For the text-containing cell, return its midpoint in [x, y] coordinate format. 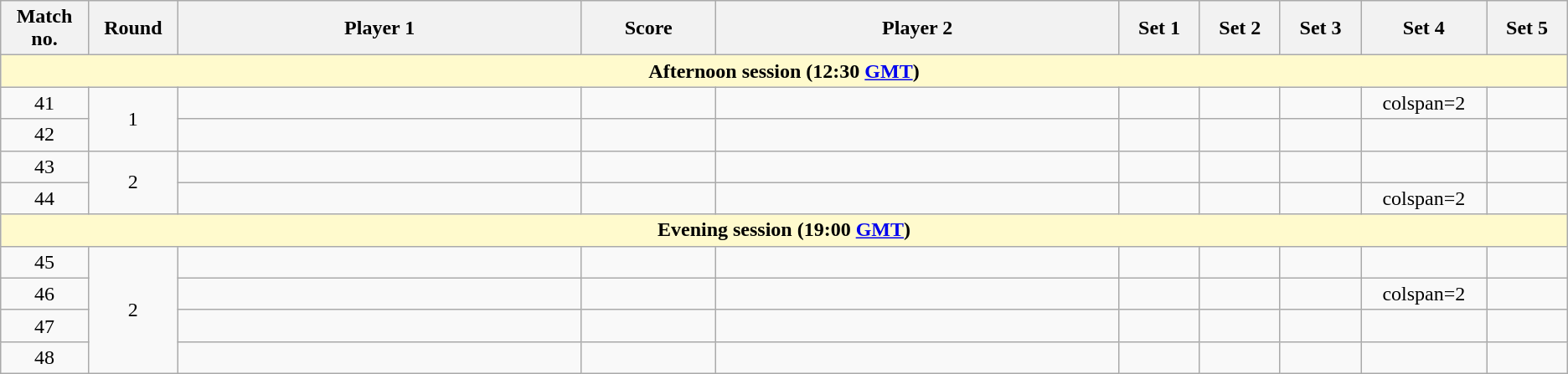
Player 2 [916, 28]
43 [45, 167]
Set 4 [1424, 28]
44 [45, 198]
47 [45, 325]
41 [45, 103]
1 [132, 119]
46 [45, 294]
Score [648, 28]
Afternoon session (12:30 GMT) [784, 71]
42 [45, 135]
Player 1 [379, 28]
45 [45, 262]
Round [132, 28]
Set 2 [1240, 28]
Match no. [45, 28]
48 [45, 357]
Set 1 [1159, 28]
Set 5 [1527, 28]
Evening session (19:00 GMT) [784, 230]
Set 3 [1320, 28]
